For the text-containing cell, return its midpoint in (x, y) coordinate format. 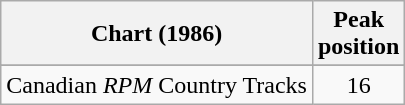
Chart (1986) (157, 34)
Peakposition (358, 34)
Canadian RPM Country Tracks (157, 85)
16 (358, 85)
